Return [x, y] of the center of cell containing provided text 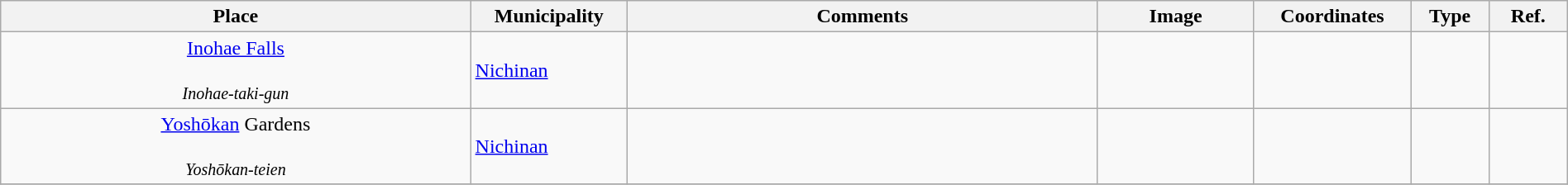
Ref. [1528, 17]
Type [1451, 17]
Inohae FallsInohae-taki-gun [236, 70]
Yoshōkan GardensYoshōkan-teien [236, 146]
Coordinates [1331, 17]
Municipality [549, 17]
Comments [863, 17]
Place [236, 17]
Image [1176, 17]
